Provide the (X, Y) coordinate of the cell's center where the given text is located.  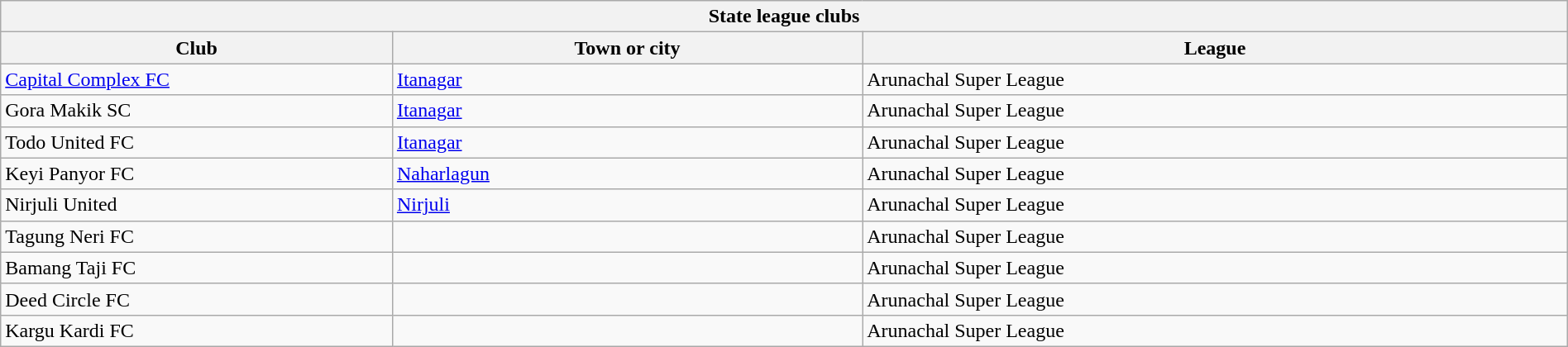
Nirjuli United (197, 205)
Gora Makik SC (197, 111)
Keyi Panyor FC (197, 173)
State league clubs (784, 17)
Town or city (627, 48)
League (1216, 48)
Deed Circle FC (197, 299)
Capital Complex FC (197, 79)
Kargu Kardi FC (197, 330)
Naharlagun (627, 173)
Nirjuli (627, 205)
Tagung Neri FC (197, 236)
Todo United FC (197, 142)
Club (197, 48)
Bamang Taji FC (197, 268)
